Extract the (x, y) coordinate from the center of the cell holding the provided text.  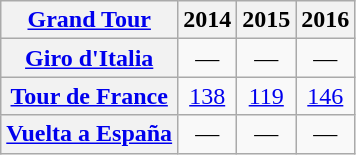
138 (208, 96)
146 (326, 96)
2016 (326, 20)
Grand Tour (90, 20)
2015 (266, 20)
Tour de France (90, 96)
119 (266, 96)
Giro d'Italia (90, 58)
Vuelta a España (90, 134)
2014 (208, 20)
